Return [X, Y] of the center of cell containing provided text 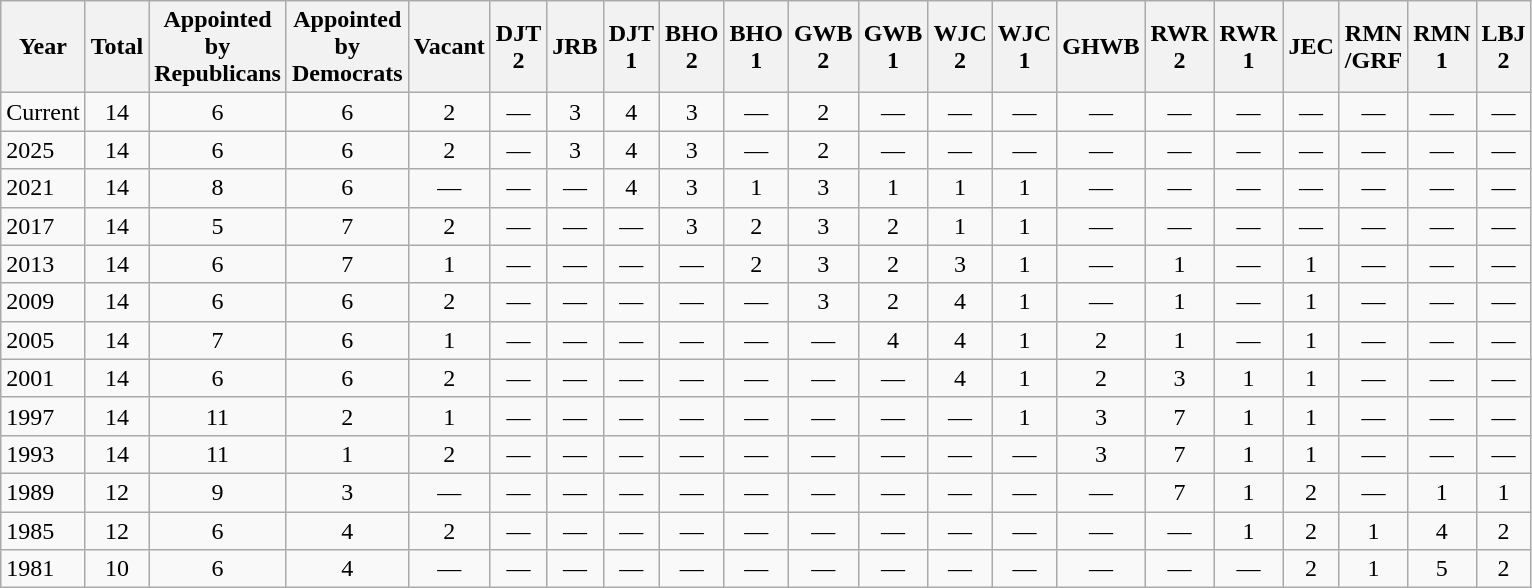
BHO1 [756, 47]
AppointedbyDemocrats [347, 47]
8 [218, 188]
2013 [43, 264]
1985 [43, 531]
2001 [43, 378]
WJC2 [960, 47]
Year [43, 47]
AppointedbyRepublicans [218, 47]
2025 [43, 150]
GWB2 [823, 47]
BHO2 [692, 47]
DJT2 [518, 47]
WJC1 [1024, 47]
1997 [43, 416]
RMN/GRF [1373, 47]
RMN1 [1442, 47]
2021 [43, 188]
JRB [575, 47]
2005 [43, 340]
JEC [1311, 47]
DJT1 [631, 47]
Current [43, 112]
2017 [43, 226]
1981 [43, 569]
2009 [43, 302]
RWR1 [1248, 47]
LBJ2 [1504, 47]
9 [218, 492]
1993 [43, 454]
Vacant [449, 47]
10 [117, 569]
1989 [43, 492]
GWB1 [893, 47]
Total [117, 47]
RWR2 [1180, 47]
GHWB [1101, 47]
